Pinpoint the cell where the given text exists, returning its (x, y) midpoint coordinate. 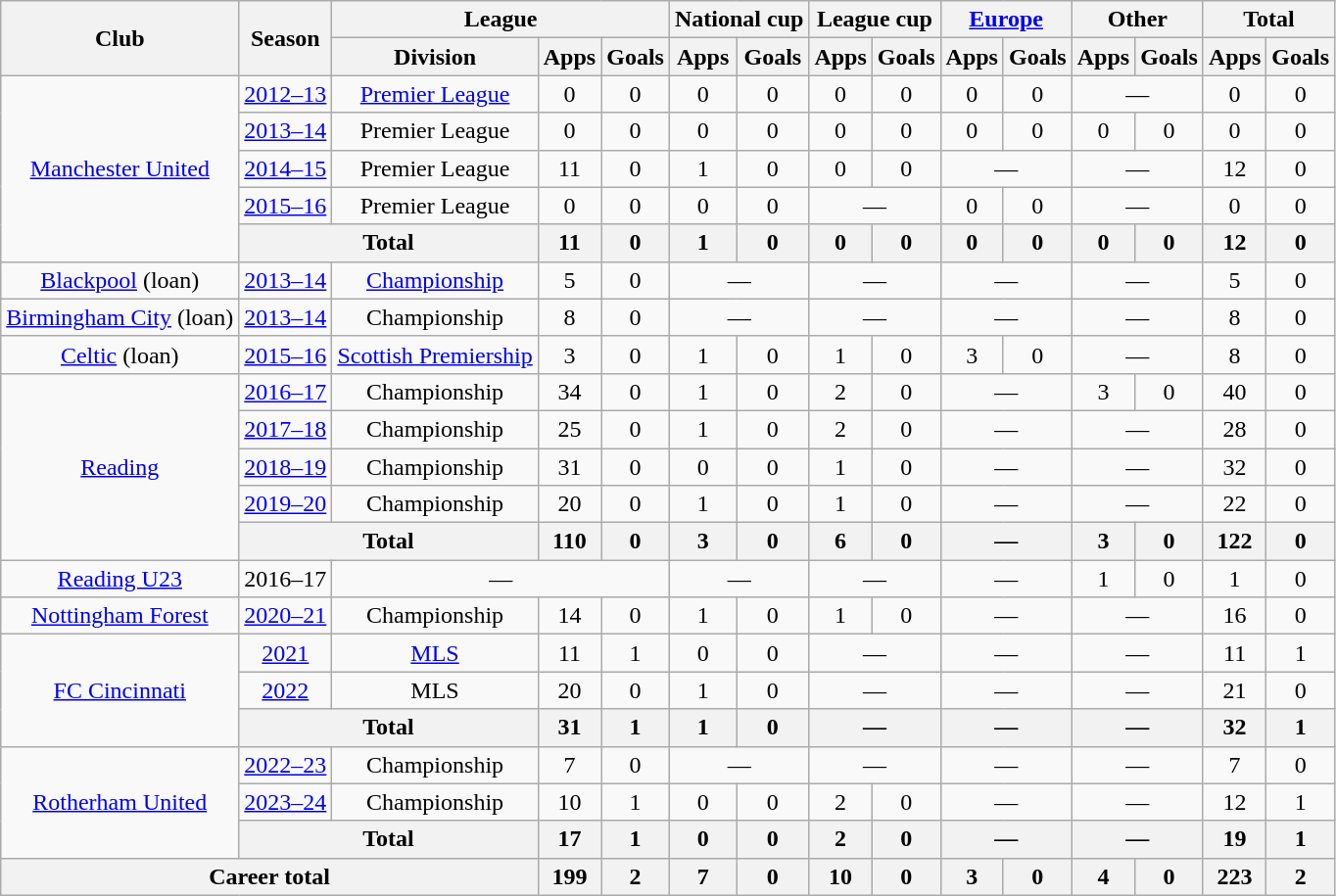
17 (569, 839)
Reading U23 (119, 579)
22 (1234, 504)
Celtic (loan) (119, 354)
14 (569, 616)
6 (840, 542)
2022–23 (286, 765)
4 (1103, 876)
110 (569, 542)
199 (569, 876)
2020–21 (286, 616)
2022 (286, 690)
Reading (119, 466)
Career total (270, 876)
40 (1234, 392)
34 (569, 392)
25 (569, 429)
Scottish Premiership (435, 354)
19 (1234, 839)
2018–19 (286, 467)
2019–20 (286, 504)
League cup (875, 20)
League (501, 20)
2014–15 (286, 168)
Nottingham Forest (119, 616)
FC Cincinnati (119, 690)
2017–18 (286, 429)
Other (1137, 20)
Blackpool (loan) (119, 280)
Division (435, 57)
National cup (739, 20)
16 (1234, 616)
21 (1234, 690)
223 (1234, 876)
122 (1234, 542)
Europe (1006, 20)
Manchester United (119, 168)
2012–13 (286, 94)
28 (1234, 429)
Club (119, 38)
2021 (286, 653)
Birmingham City (loan) (119, 317)
Rotherham United (119, 802)
Season (286, 38)
2023–24 (286, 802)
